Extract the [x, y] coordinate from the center of the cell holding the provided text.  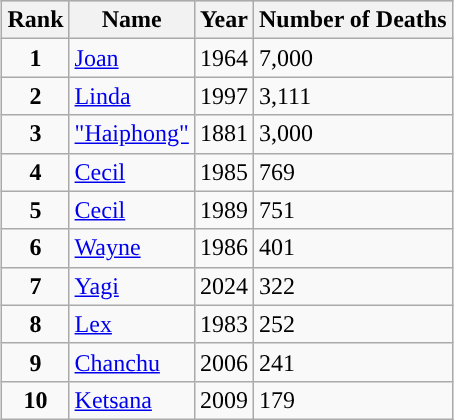
1 [36, 58]
252 [352, 324]
"Haiphong" [132, 134]
10 [36, 400]
Name [132, 20]
8 [36, 324]
3,000 [352, 134]
769 [352, 172]
179 [352, 400]
Chanchu [132, 362]
241 [352, 362]
2009 [224, 400]
1881 [224, 134]
2024 [224, 286]
Joan [132, 58]
2 [36, 96]
7 [36, 286]
Rank [36, 20]
Number of Deaths [352, 20]
401 [352, 248]
5 [36, 210]
1964 [224, 58]
2006 [224, 362]
751 [352, 210]
Linda [132, 96]
Year [224, 20]
4 [36, 172]
1997 [224, 96]
7,000 [352, 58]
3 [36, 134]
Lex [132, 324]
Ketsana [132, 400]
3,111 [352, 96]
322 [352, 286]
1986 [224, 248]
9 [36, 362]
1983 [224, 324]
1989 [224, 210]
1985 [224, 172]
Yagi [132, 286]
Wayne [132, 248]
6 [36, 248]
